Provide the (X, Y) coordinate of the cell's center where the given text is located.  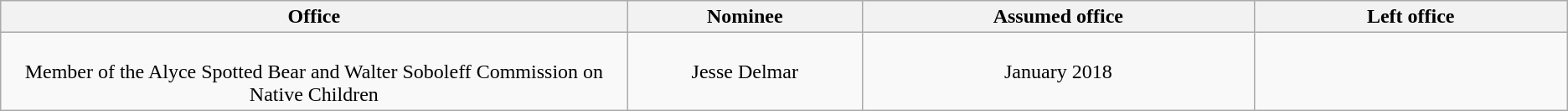
Jesse Delmar (745, 71)
Assumed office (1059, 17)
Nominee (745, 17)
Left office (1411, 17)
January 2018 (1059, 71)
Member of the Alyce Spotted Bear and Walter Soboleff Commission on Native Children (314, 71)
Office (314, 17)
